Return [X, Y] of the center of cell containing provided text 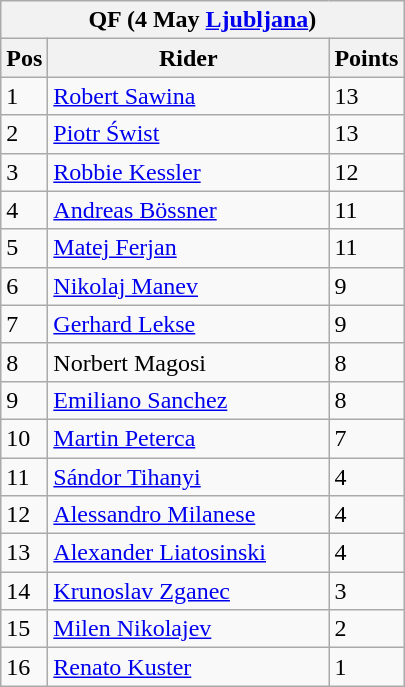
6 [24, 286]
Pos [24, 58]
Piotr Świst [188, 134]
Renato Kuster [188, 667]
5 [24, 248]
Norbert Magosi [188, 362]
Robbie Kessler [188, 172]
Krunoslav Zganec [188, 591]
16 [24, 667]
15 [24, 629]
10 [24, 438]
14 [24, 591]
Points [366, 58]
Alessandro Milanese [188, 515]
Rider [188, 58]
Emiliano Sanchez [188, 400]
Sándor Tihanyi [188, 477]
Matej Ferjan [188, 248]
Andreas Bössner [188, 210]
Milen Nikolajev [188, 629]
Gerhard Lekse [188, 324]
QF (4 May Ljubljana) [202, 20]
Martin Peterca [188, 438]
Robert Sawina [188, 96]
Nikolaj Manev [188, 286]
Alexander Liatosinski [188, 553]
